Pinpoint the cell where the given text exists, returning its [X, Y] midpoint coordinate. 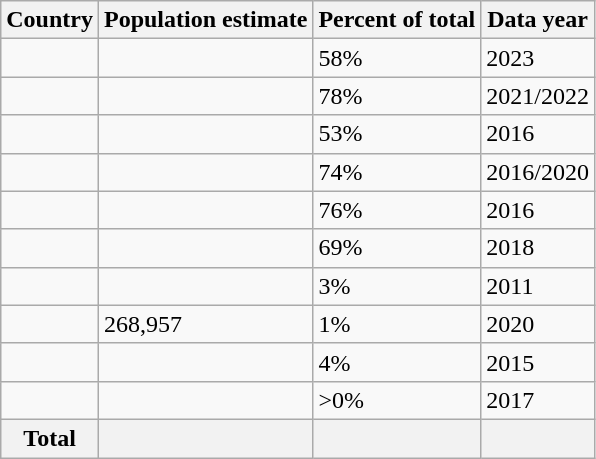
Percent of total [397, 20]
58% [397, 58]
2015 [538, 362]
2016/2020 [538, 172]
69% [397, 248]
Country [50, 20]
Data year [538, 20]
2018 [538, 248]
Total [50, 438]
2020 [538, 324]
Population estimate [205, 20]
4% [397, 362]
>0% [397, 400]
78% [397, 96]
2011 [538, 286]
76% [397, 210]
3% [397, 286]
53% [397, 134]
74% [397, 172]
1% [397, 324]
2017 [538, 400]
2021/2022 [538, 96]
2023 [538, 58]
268,957 [205, 324]
